Determine the (X, Y) coordinate at the center of the cell enclosing the given text.  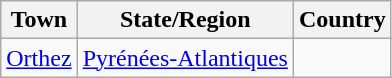
Town (39, 20)
Pyrénées-Atlantiques (185, 58)
State/Region (185, 20)
Orthez (39, 58)
Country (342, 20)
